Return (X, Y) of the center of cell containing provided text 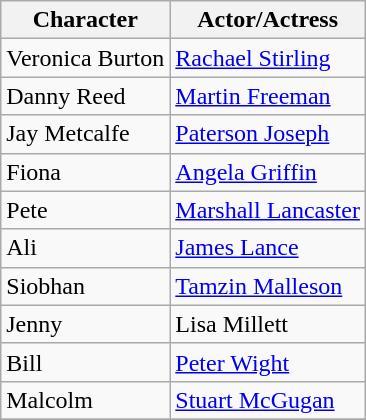
Jenny (86, 324)
Lisa Millett (268, 324)
Peter Wight (268, 362)
Malcolm (86, 400)
Marshall Lancaster (268, 210)
Jay Metcalfe (86, 134)
Stuart McGugan (268, 400)
Pete (86, 210)
Martin Freeman (268, 96)
Veronica Burton (86, 58)
Ali (86, 248)
Paterson Joseph (268, 134)
Character (86, 20)
Rachael Stirling (268, 58)
James Lance (268, 248)
Angela Griffin (268, 172)
Siobhan (86, 286)
Bill (86, 362)
Tamzin Malleson (268, 286)
Actor/Actress (268, 20)
Fiona (86, 172)
Danny Reed (86, 96)
